Scan for the cell matching the given text and deliver its (x, y) coordinate at center. 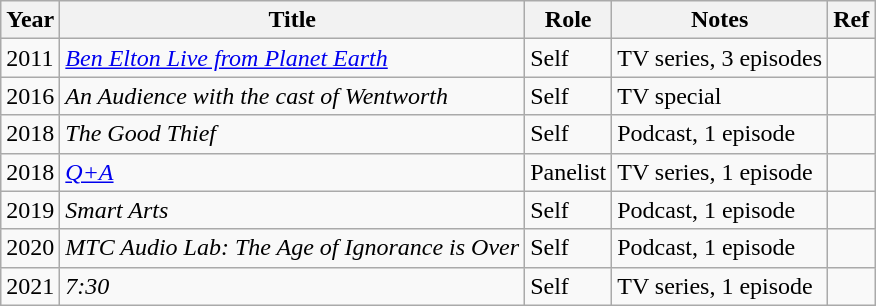
Panelist (568, 172)
Notes (720, 20)
2020 (30, 248)
Year (30, 20)
2019 (30, 210)
An Audience with the cast of Wentworth (292, 96)
The Good Thief (292, 134)
Title (292, 20)
TV series, 3 episodes (720, 58)
Smart Arts (292, 210)
MTC Audio Lab: The Age of Ignorance is Over (292, 248)
Ref (852, 20)
2016 (30, 96)
TV special (720, 96)
Q+A (292, 172)
2021 (30, 286)
2011 (30, 58)
Ben Elton Live from Planet Earth (292, 58)
Role (568, 20)
7:30 (292, 286)
